Capture the cell that displays the provided text and extract its [x, y] central coordinate. 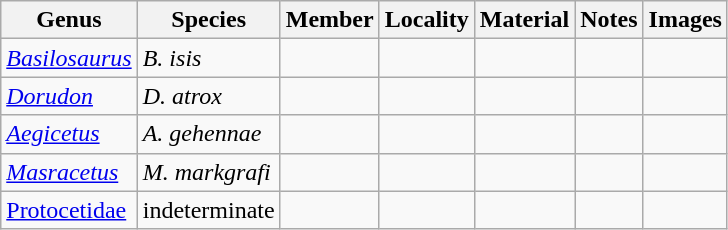
Masracetus [69, 172]
Species [208, 20]
Images [685, 20]
Dorudon [69, 96]
Basilosaurus [69, 58]
indeterminate [208, 210]
Material [524, 20]
A. gehennae [208, 134]
B. isis [208, 58]
Notes [609, 20]
M. markgrafi [208, 172]
Locality [426, 20]
Protocetidae [69, 210]
Genus [69, 20]
D. atrox [208, 96]
Member [330, 20]
Aegicetus [69, 134]
